Scan for the cell matching the given text and deliver its (x, y) coordinate at center. 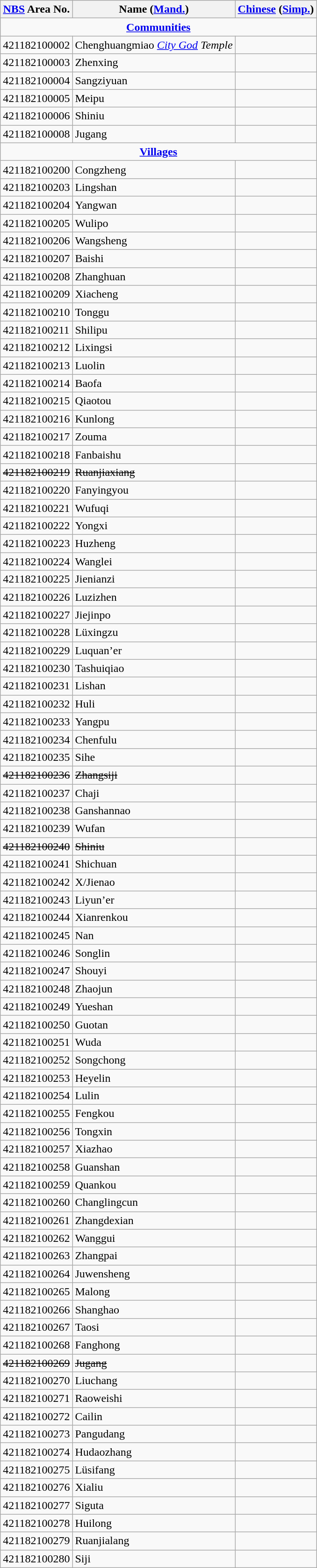
421182100232 (36, 704)
421182100248 (36, 989)
Communities (158, 27)
421182100212 (36, 348)
421182100250 (36, 1024)
Xiacheng (154, 294)
421182100223 (36, 544)
Juwensheng (154, 1274)
421182100006 (36, 116)
421182100220 (36, 490)
421182100204 (36, 205)
Guotan (154, 1024)
421182100259 (36, 1185)
Chaji (154, 793)
421182100238 (36, 811)
421182100240 (36, 846)
421182100254 (36, 1096)
421182100252 (36, 1060)
Wanggui (154, 1238)
421182100213 (36, 365)
421182100227 (36, 615)
Fanghong (154, 1345)
Chenfulu (154, 739)
421182100242 (36, 882)
Qiaotou (154, 401)
421182100253 (36, 1078)
Zhaojun (154, 989)
421182100261 (36, 1220)
Luquan’er (154, 650)
421182100277 (36, 1505)
Tashuiqiao (154, 668)
421182100255 (36, 1114)
Huzheng (154, 544)
Wufuqi (154, 508)
421182100214 (36, 383)
421182100229 (36, 650)
421182100005 (36, 98)
Lüsifang (154, 1470)
421182100004 (36, 80)
421182100274 (36, 1452)
Liuchang (154, 1381)
421182100206 (36, 241)
Jienianzi (154, 579)
Raoweishi (154, 1399)
421182100276 (36, 1488)
421182100226 (36, 597)
421182100246 (36, 953)
Shouyi (154, 971)
Zhangsiji (154, 775)
421182100269 (36, 1363)
421182100211 (36, 330)
421182100008 (36, 134)
421182100002 (36, 45)
Pangudang (154, 1434)
421182100228 (36, 633)
Luzizhen (154, 597)
421182100224 (36, 562)
Tonggu (154, 312)
Shichuan (154, 864)
Yueshan (154, 1006)
Liyun’er (154, 900)
421182100239 (36, 829)
421182100203 (36, 187)
Yangwan (154, 205)
Ganshannao (154, 811)
421182100222 (36, 526)
Guanshan (154, 1167)
Siguta (154, 1505)
Baofa (154, 383)
Zhangpai (154, 1256)
421182100233 (36, 722)
Chenghuangmiao City God Temple (154, 45)
NBS Area No. (36, 9)
Huilong (154, 1523)
Lixingsi (154, 348)
Songchong (154, 1060)
Jiejinpo (154, 615)
421182100258 (36, 1167)
Ruanjiaxiang (154, 472)
Wuda (154, 1042)
Taosi (154, 1327)
421182100210 (36, 312)
421182100221 (36, 508)
Wanglei (154, 562)
421182100234 (36, 739)
421182100249 (36, 1006)
421182100247 (36, 971)
421182100245 (36, 935)
Heyelin (154, 1078)
Shilipu (154, 330)
Wufan (154, 829)
421182100257 (36, 1149)
Xianrenkou (154, 918)
Songlin (154, 953)
421182100218 (36, 454)
Huli (154, 704)
421182100243 (36, 900)
421182100251 (36, 1042)
421182100225 (36, 579)
421182100272 (36, 1416)
Zhanghuan (154, 277)
Baishi (154, 259)
Meipu (154, 98)
421182100241 (36, 864)
421182100219 (36, 472)
Fengkou (154, 1114)
Lüxingzu (154, 633)
Cailin (154, 1416)
X/Jienao (154, 882)
Congzheng (154, 169)
Zouma (154, 437)
Villages (158, 152)
Lulin (154, 1096)
421182100278 (36, 1523)
421182100216 (36, 419)
Ruanjialang (154, 1541)
421182100270 (36, 1381)
421182100271 (36, 1399)
421182100231 (36, 686)
421182100280 (36, 1559)
421182100230 (36, 668)
Yangpu (154, 722)
Sihe (154, 757)
Luolin (154, 365)
Sangziyuan (154, 80)
421182100205 (36, 223)
421182100237 (36, 793)
Chinese (Simp.) (276, 9)
421182100279 (36, 1541)
421182100209 (36, 294)
421182100260 (36, 1203)
Changlingcun (154, 1203)
Lishan (154, 686)
Wangsheng (154, 241)
Name (Mand.) (154, 9)
421182100215 (36, 401)
Yongxi (154, 526)
Fanbaishu (154, 454)
421182100256 (36, 1131)
Lingshan (154, 187)
Xiazhao (154, 1149)
421182100275 (36, 1470)
421182100273 (36, 1434)
421182100208 (36, 277)
421182100207 (36, 259)
421182100244 (36, 918)
Quankou (154, 1185)
421182100236 (36, 775)
Xialiu (154, 1488)
421182100265 (36, 1291)
Tongxin (154, 1131)
Zhangdexian (154, 1220)
421182100235 (36, 757)
Nan (154, 935)
Shanghao (154, 1309)
421182100263 (36, 1256)
Fanyingyou (154, 490)
421182100264 (36, 1274)
421182100200 (36, 169)
421182100217 (36, 437)
Hudaozhang (154, 1452)
Wulipo (154, 223)
Zhenxing (154, 63)
421182100003 (36, 63)
Siji (154, 1559)
421182100267 (36, 1327)
421182100262 (36, 1238)
421182100266 (36, 1309)
Malong (154, 1291)
421182100268 (36, 1345)
Kunlong (154, 419)
